Pinpoint the cell where the given text exists, returning its (x, y) midpoint coordinate. 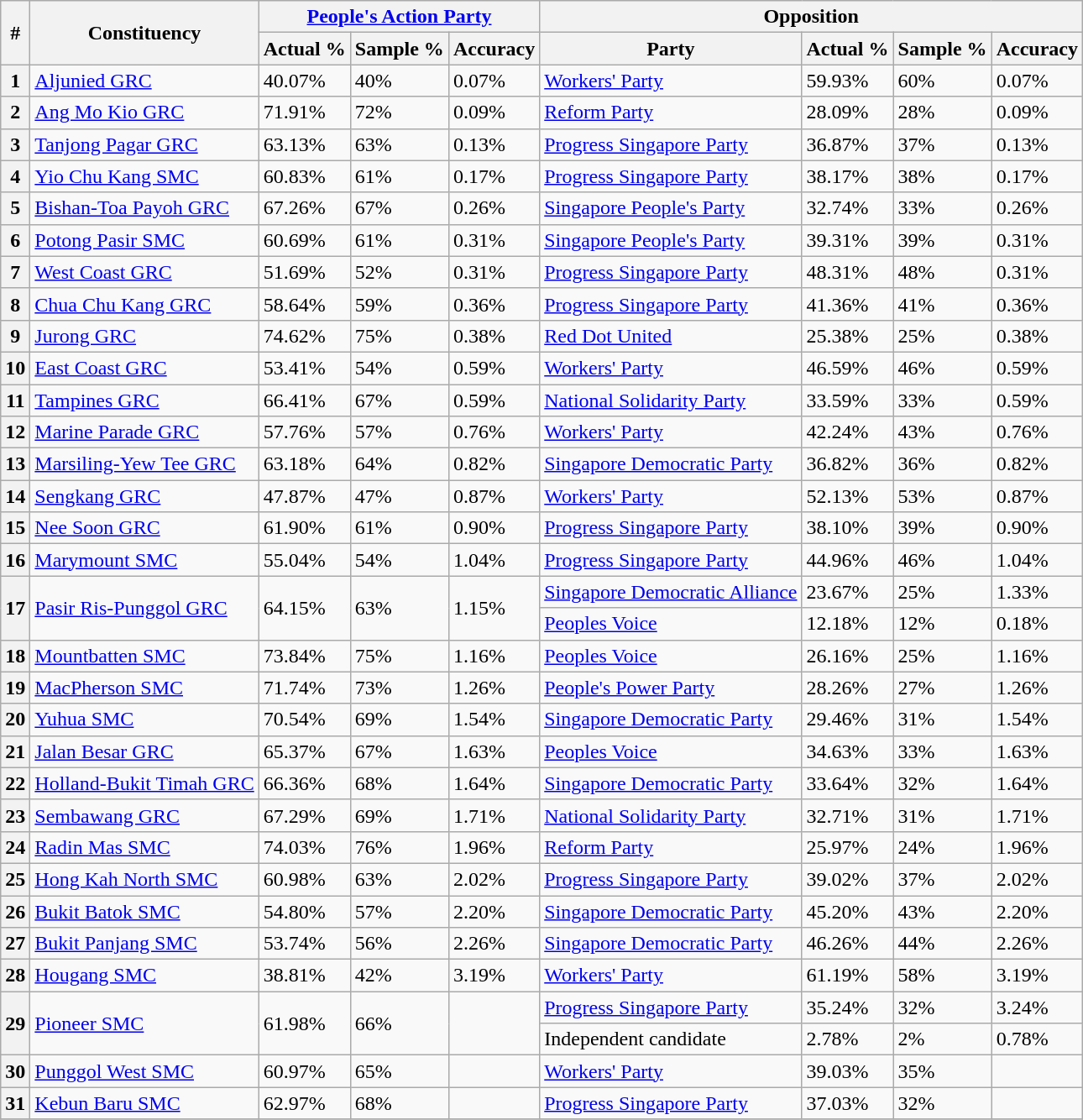
Tampines GRC (144, 400)
66% (400, 1023)
33.64% (848, 783)
35.24% (848, 1007)
7 (15, 272)
1.15% (494, 608)
Holland-Bukit Timah GRC (144, 783)
Potong Pasir SMC (144, 240)
54.80% (304, 911)
32.74% (848, 208)
61.19% (848, 976)
Marine Parade GRC (144, 432)
52% (400, 272)
60.69% (304, 240)
39.03% (848, 1071)
67.26% (304, 208)
60% (942, 81)
32.71% (848, 815)
71.74% (304, 688)
Independent candidate (671, 1039)
27% (942, 688)
Bishan-Toa Payoh GRC (144, 208)
0.18% (1037, 624)
Jurong GRC (144, 336)
44.96% (848, 560)
65% (400, 1071)
33.59% (848, 400)
Bukit Batok SMC (144, 911)
Ang Mo Kio GRC (144, 113)
Aljunied GRC (144, 81)
16 (15, 560)
76% (400, 847)
29.46% (848, 720)
41.36% (848, 304)
Punggol West SMC (144, 1071)
15 (15, 528)
73% (400, 688)
3 (15, 144)
44% (942, 944)
6 (15, 240)
Tanjong Pagar GRC (144, 144)
53% (942, 496)
47.87% (304, 496)
13 (15, 464)
2% (942, 1039)
58.64% (304, 304)
25 (15, 879)
38.81% (304, 976)
40% (400, 81)
63.18% (304, 464)
37.03% (848, 1103)
71.91% (304, 113)
22 (15, 783)
5 (15, 208)
Sembawang GRC (144, 815)
63.13% (304, 144)
30 (15, 1071)
42% (400, 976)
57.76% (304, 432)
West Coast GRC (144, 272)
People's Power Party (671, 688)
64% (400, 464)
Nee Soon GRC (144, 528)
47% (400, 496)
26 (15, 911)
24 (15, 847)
61.90% (304, 528)
34.63% (848, 751)
60.97% (304, 1071)
67.29% (304, 815)
12 (15, 432)
9 (15, 336)
39.31% (848, 240)
2.78% (848, 1039)
Constituency (144, 33)
23.67% (848, 592)
Pasir Ris-Punggol GRC (144, 608)
11 (15, 400)
35% (942, 1071)
19 (15, 688)
Pioneer SMC (144, 1023)
23 (15, 815)
Hong Kah North SMC (144, 879)
31 (15, 1103)
42.24% (848, 432)
65.37% (304, 751)
20 (15, 720)
53.41% (304, 368)
36% (942, 464)
28 (15, 976)
Mountbatten SMC (144, 656)
55.04% (304, 560)
Marsiling-Yew Tee GRC (144, 464)
Yuhua SMC (144, 720)
4 (15, 176)
58% (942, 976)
Radin Mas SMC (144, 847)
28% (942, 113)
74.62% (304, 336)
10 (15, 368)
36.82% (848, 464)
27 (15, 944)
28.26% (848, 688)
18 (15, 656)
56% (400, 944)
74.03% (304, 847)
70.54% (304, 720)
38.10% (848, 528)
Marymount SMC (144, 560)
39.02% (848, 879)
1.33% (1037, 592)
People's Action Party (399, 17)
64.15% (304, 608)
66.36% (304, 783)
Hougang SMC (144, 976)
1 (15, 81)
45.20% (848, 911)
14 (15, 496)
59.93% (848, 81)
52.13% (848, 496)
12% (942, 624)
46.59% (848, 368)
38.17% (848, 176)
28.09% (848, 113)
12.18% (848, 624)
29 (15, 1023)
Singapore Democratic Alliance (671, 592)
46.26% (848, 944)
Chua Chu Kang GRC (144, 304)
41% (942, 304)
0.78% (1037, 1039)
2 (15, 113)
53.74% (304, 944)
8 (15, 304)
MacPherson SMC (144, 688)
Jalan Besar GRC (144, 751)
26.16% (848, 656)
Yio Chu Kang SMC (144, 176)
Sengkang GRC (144, 496)
Red Dot United (671, 336)
38% (942, 176)
17 (15, 608)
3.24% (1037, 1007)
Kebun Baru SMC (144, 1103)
72% (400, 113)
62.97% (304, 1103)
East Coast GRC (144, 368)
Party (671, 49)
24% (942, 847)
73.84% (304, 656)
59% (400, 304)
Bukit Panjang SMC (144, 944)
51.69% (304, 272)
25.97% (848, 847)
61.98% (304, 1023)
Opposition (811, 17)
# (15, 33)
21 (15, 751)
40.07% (304, 81)
48.31% (848, 272)
25.38% (848, 336)
36.87% (848, 144)
60.98% (304, 879)
66.41% (304, 400)
60.83% (304, 176)
48% (942, 272)
